Capture the cell that displays the provided text and extract its [X, Y] central coordinate. 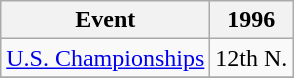
Event [106, 20]
1996 [252, 20]
12th N. [252, 58]
U.S. Championships [106, 58]
